Return [X, Y] of the center of cell containing provided text 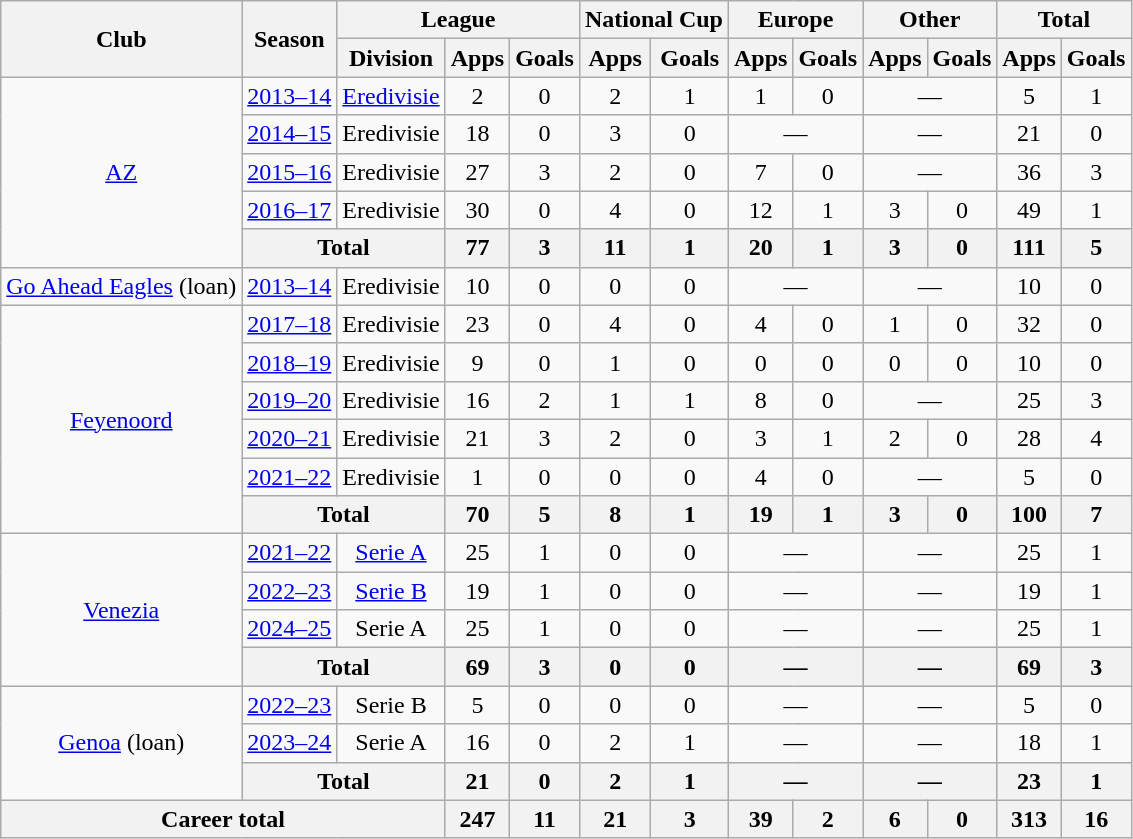
2018–19 [290, 362]
39 [760, 819]
2020–21 [290, 438]
2014–15 [290, 134]
100 [1029, 515]
36 [1029, 172]
28 [1029, 438]
Europe [795, 20]
70 [477, 515]
2024–25 [290, 629]
Venezia [122, 610]
2019–20 [290, 400]
Other [930, 20]
AZ [122, 172]
National Cup [654, 20]
77 [477, 248]
2023–24 [290, 743]
27 [477, 172]
2015–16 [290, 172]
Feyenoord [122, 419]
Go Ahead Eagles (loan) [122, 286]
Division [391, 58]
League [458, 20]
Career total [223, 819]
Club [122, 39]
30 [477, 210]
9 [477, 362]
313 [1029, 819]
20 [760, 248]
32 [1029, 324]
Season [290, 39]
247 [477, 819]
Genoa (loan) [122, 743]
111 [1029, 248]
49 [1029, 210]
12 [760, 210]
2017–18 [290, 324]
2016–17 [290, 210]
6 [895, 819]
